Return the (x, y) coordinate for the center point of the cell that contains the specified text.  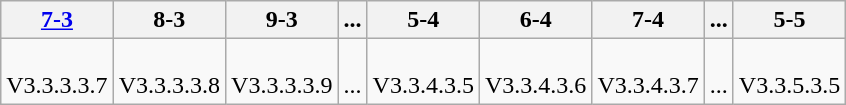
V3.3.3.3.8 (169, 72)
V3.3.3.3.9 (282, 72)
5-5 (789, 20)
9-3 (282, 20)
V3.3.3.3.7 (57, 72)
V3.3.5.3.5 (789, 72)
V3.3.4.3.7 (648, 72)
V3.3.4.3.6 (535, 72)
V3.3.4.3.5 (423, 72)
5-4 (423, 20)
7-4 (648, 20)
8-3 (169, 20)
6-4 (535, 20)
7-3 (57, 20)
